Extract the [x, y] coordinate from the center of the cell holding the provided text.  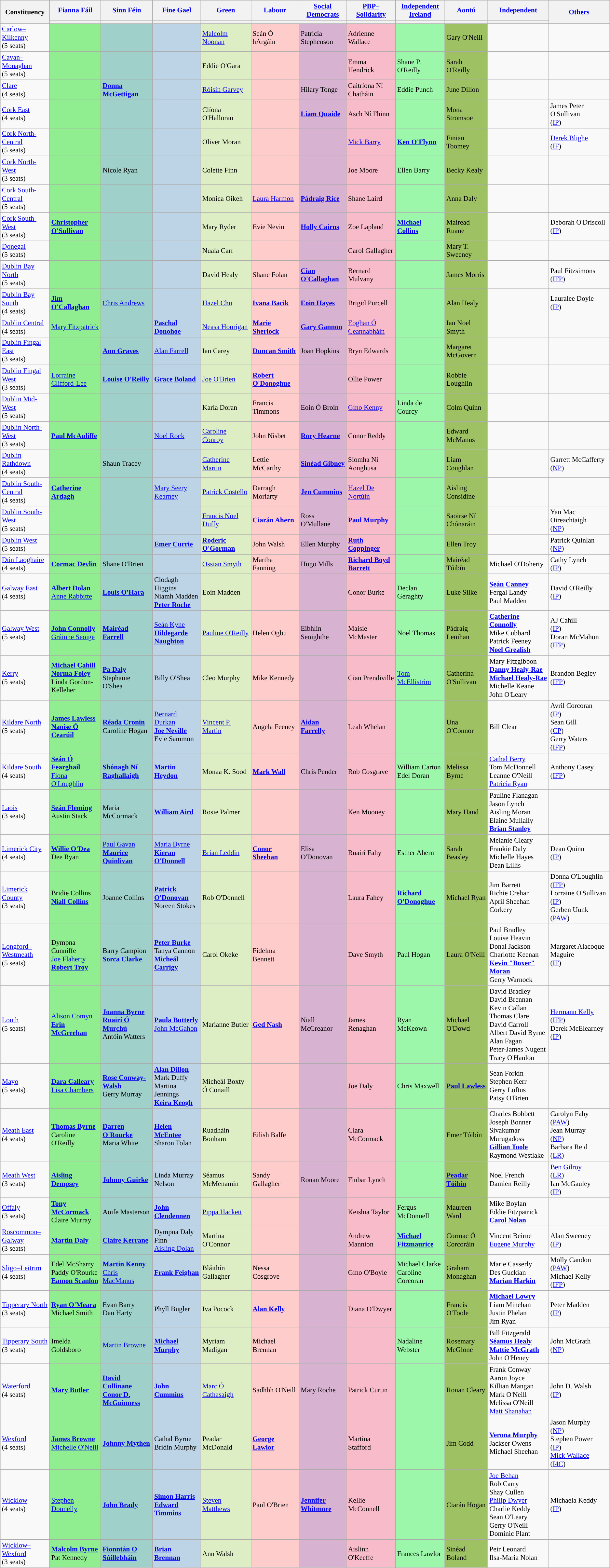
Rob Cosgrave [371, 772]
Michaela Keddy(IP) [579, 1505]
Ben Gilroy(LR)Ian McGauley(IP) [579, 1180]
Lorraine Clifford-Lee [75, 379]
Rose Conway-WalshGerry Murray [127, 1086]
Seán Ó hArgáin [275, 38]
Rob O'Donnell [226, 898]
David Healy [226, 275]
Ruth Coppinger [371, 544]
Martina O'Connor [226, 1240]
John Clendennen [177, 1212]
Pippa Hackett [226, 1212]
Cork South-Central(5 seats) [25, 199]
Dean Quinn(IP) [579, 853]
Hilary Tonge [323, 90]
William Aird [177, 812]
Edel McSharryPaddy O'RourkeEamon Scanlon [75, 1272]
Cavan–Monaghan(5 seats) [25, 66]
Shane Laird [371, 199]
Dublin North-West(3 seats) [25, 435]
Rosemary McGlone [466, 1345]
Sligo–Leitrim(4 seats) [25, 1272]
Nessa Cosgrove [275, 1272]
Joe O'Brien [226, 379]
Offaly(3 seats) [25, 1212]
Shaun Tracey [127, 464]
Ryan McKeown [420, 1025]
Hugo Mills [323, 564]
John McGrath(NP) [579, 1345]
Paul Murphy [371, 520]
Meath West(3 seats) [25, 1180]
John D. Walsh(IP) [579, 1390]
Tony McCormackClaire Murray [75, 1212]
Hermann Kelly(IFP)Derek McElearney(IP) [579, 1025]
Bernard DurkanJoe NevilleEvie Sammon [177, 726]
Ellen Troy [466, 544]
Yan Mac Oireachtaigh(NP) [579, 520]
Michael Murphy [177, 1345]
Gino O'Boyle [371, 1272]
Liam Coughlan [466, 464]
Paul BradleyLouise HeavinDonal JacksonCharlotte KeenanKevin "Boxer" MoranGerry Warnock [518, 955]
Monaa K. Sood [226, 772]
Sandy Gallagher [275, 1180]
Mona Stromsoe [466, 114]
Johnny Guirke [127, 1180]
Una O'Connor [466, 726]
Constituency [25, 12]
Noel Rock [177, 435]
Ivana Bacik [275, 303]
Joanne Collins [127, 898]
Mary Butler [75, 1390]
Catherine ConnollyMike CubbardPatrick FeeneyNoel Grealish [518, 633]
Carol Okeke [226, 955]
Dublin Rathdown(4 seats) [25, 464]
Ellen Murphy [323, 544]
Graham Monaghan [466, 1272]
Anthony Casey(IFP) [579, 772]
Vincent BeirneEugene Murphy [518, 1240]
Wicklow–Wexford(3 seats) [25, 1554]
Charles BobbettJoseph BonnerSivakumar MurugadossGillian TooleRaymond Westlake [518, 1135]
Paul GavanMaurice Quinlivan [127, 853]
Brian Leddin [226, 853]
Paula ButterlyJohn McGahon [177, 1025]
Kellie McConnell [371, 1505]
Aislinn O'Keeffe [371, 1554]
Phyll Bugler [177, 1309]
Roderic O'Gorman [226, 544]
Michael Fitzmaurice [420, 1240]
Malcolm Noonan [226, 38]
Caroline Conroy [226, 435]
Declan Geraghty [420, 592]
Michael Ryan [466, 898]
Myriam Madigan [226, 1345]
Evie Nevin [275, 227]
Pauline FlanaganJason LynchAisling MoranElaine MullallyBrian Stanley [518, 812]
Darren O'RourkeMaria White [127, 1135]
Deborah O'Driscoll(IP) [579, 227]
Lettie McCarthy [275, 464]
Robert O'Donoghue [275, 379]
Mary Hand [466, 812]
Seán CanneyFergal LandyPaul Madden [518, 592]
Helen McEnteeSharon Tolan [177, 1135]
David BradleyDavid BrennanKevin CallanThomas ClareDavid CarrollAlbert David ByrneAlan FaganPeter-James NugentTracy O'Hanlon [518, 1025]
Molly Candon(PAW)Michael Kelly(IFP) [579, 1272]
Ian Noel Smyth [466, 327]
Peir LeonardIlsa-Maria Nolan [518, 1554]
Tipperary South(3 seats) [25, 1345]
Paul Fitzsimons(IFP) [579, 275]
Michael ClarkeCaroline Corcoran [420, 1272]
Adrienne Wallace [371, 38]
Seán KyneHildegarde Naughton [177, 633]
Cian O'Callaghan [323, 275]
James Peter O'Sullivan(IP) [579, 114]
Social Democrats [323, 10]
Mary Seery Kearney [177, 492]
Ged Nash [275, 1025]
Barry CampionSorca Clarke [127, 955]
Luke Silke [466, 592]
Tipperary North(3 seats) [25, 1309]
Thomas ByrneCaroline O'Reilly [75, 1135]
Duncan Smith [275, 351]
Patricia Stephenson [323, 38]
Gino Kenny [371, 407]
Margaret Alacoque Maguire(IF) [579, 955]
Mayo(5 seats) [25, 1086]
Willie O'DeaDee Ryan [75, 853]
Paul O'Brien [275, 1505]
Wexford(4 seats) [25, 1443]
Cathal ByrneBridín Murphy [177, 1443]
Eilish Balfe [275, 1135]
Eoin Madden [226, 592]
Nicole Ryan [127, 171]
Mike BoylanEddie FitzpatrickCarol Nolan [518, 1212]
AJ Cahill(IP)Doran McMahon(IFP) [579, 633]
Robbie Loughlin [466, 379]
Asch Ní Fhinn [371, 114]
Cian Prendiville [371, 678]
Martin Daly [75, 1240]
Joan Hopkins [323, 351]
Paschal Donohoe [177, 327]
Dublin South-Central(4 seats) [25, 492]
Caitríona Ní Chatháin [371, 90]
Dara CallearyLisa Chambers [75, 1086]
Garrett McCafferty(NP) [579, 464]
Independent Ireland [420, 10]
Kildare North(5 seats) [25, 726]
Martin KennyChris MacManus [127, 1272]
Frank ConwayAaron JoyceKillian ManganMark O'NeillMelissa O'NeillMatt Shanahan [518, 1390]
Louise O'Reilly [127, 379]
Emer Tóibín [466, 1135]
Conor Sheehan [275, 853]
Derek Blighe(IF) [579, 142]
Ross O'Mullane [323, 520]
Johnny Mythen [127, 1443]
Michael LowryLiam MinehanJustin PhelanJim Ryan [518, 1309]
Others [579, 12]
Martina Stafford [371, 1443]
Avril Corcoran(IP)Sean Gill(CP)Gerry Waters(IFP) [579, 726]
Seán FlemingAustin Stack [75, 812]
Lauralee Doyle(IP) [579, 303]
Peter Madden(IP) [579, 1309]
Paul Hogan [420, 955]
Catherine Martin [226, 464]
Michael Collins [420, 227]
Dympna CunniffeJoe FlahertyRobert Troy [75, 955]
Alan Sweeney(IP) [579, 1240]
John ConnollyGráinne Seoige [75, 633]
Clodagh HigginsNiamh MaddenPeter Roche [177, 592]
Imelda Goldsboro [75, 1345]
Ossian Smyth [226, 564]
Aisling Considine [466, 492]
Shane Folan [275, 275]
Gary Gannon [323, 327]
Limerick City(4 seats) [25, 853]
Alan Kelly [275, 1309]
William CartonEdel Doran [420, 772]
Laura O'Neill [466, 955]
Elisa O'Donovan [323, 853]
Meath East(4 seats) [25, 1135]
Shónagh Ní Raghallaigh [127, 772]
Mary T. Sweeney [466, 251]
Steven Matthews [226, 1505]
Longford–Westmeath(5 seats) [25, 955]
Dublin Bay South(4 seats) [25, 303]
Finbar Lynch [371, 1180]
Cork East(4 seats) [25, 114]
Dublin Central(4 seats) [25, 327]
Joe Daly [371, 1086]
Emma Hendrick [371, 66]
Wicklow(4 seats) [25, 1505]
Peadar Tóibín [466, 1180]
Dave Smyth [371, 955]
Kildare South(4 seats) [25, 772]
Pauline O'Reilly [226, 633]
Monica Oikeh [226, 199]
Hazel Chu [226, 303]
Rosie Palmer [226, 812]
Laura Harmon [275, 199]
Paul McAuliffe [75, 435]
Stephen Donnelly [75, 1505]
Vincent P. Martin [226, 726]
Joe BehanRob CarryShay CullenPhilip DwyerCharlie KeddySean O'LearyGerry O'NeillDominic Plant [518, 1505]
Donegal(5 seats) [25, 251]
Green [226, 10]
Alan Farrell [177, 351]
Jim Codd [466, 1443]
Clara McCormack [371, 1135]
Labour [275, 10]
Sarah Beasley [466, 853]
Frances Lawlor [420, 1554]
Melanie ClearyFrankie DalyMichelle HayesDean Lillis [518, 853]
John Cummins [177, 1390]
Carlow–Kilkenny(5 seats) [25, 38]
Dympna Daly FinnAisling Dolan [177, 1240]
Patrick Costello [226, 492]
Andrew Mannion [371, 1240]
Noel Thomas [420, 633]
Chris Pender [323, 772]
Margaret McGovern [466, 351]
Dublin West(5 seats) [25, 544]
Becky Kealy [466, 171]
Hazel De Nortúin [371, 492]
Eibhlín Seoighthe [323, 633]
Maria ByrneKieran O'Donnell [177, 853]
Conor Burke [371, 592]
Ann Graves [127, 351]
Ronan Cleary [466, 1390]
Aidan Farrelly [323, 726]
Independent [518, 10]
James Renaghan [371, 1025]
Mick Barry [371, 142]
Laura Fahey [371, 898]
Ciarán Hogan [466, 1505]
Joe Moore [371, 171]
Galway East(4 seats) [25, 592]
Esther Ahern [420, 853]
Limerick County(3 seats) [25, 898]
Francis Noel Duffy [226, 520]
Aisling Dempsey [75, 1180]
Alan DillonMark DuffyMartina JenningsKeira Keogh [177, 1086]
Marc Ó Cathasaigh [226, 1390]
Angela Feeney [275, 726]
Oliver Moran [226, 142]
Ronan Moore [323, 1180]
Neasa Hourigan [226, 327]
Dublin Fingal West(3 seats) [25, 379]
Diana O'Dwyer [371, 1309]
Seán Ó FearghaílFiona O'Loughlin [75, 772]
Aoife Masterson [127, 1212]
Mairéad Farrell [127, 633]
Finian Toomey [466, 142]
Malcolm ByrnePat Kennedy [75, 1554]
Bláithín Gallagher [226, 1272]
Jim O'Callaghan [75, 303]
Frank Feighan [177, 1272]
Linda Murray Nelson [177, 1180]
Ken O'Flynn [420, 142]
Helen Ogbu [275, 633]
Sinéad Gibney [323, 464]
Fionntán O Súillebháin [127, 1554]
Cork North-Central(5 seats) [25, 142]
Brigid Purcell [371, 303]
Brandon Begley(IFP) [579, 678]
Louis O'Hara [127, 592]
Réada CroninCaroline Hogan [127, 726]
Jen Cummins [323, 492]
Martin Heydon [177, 772]
Maria McCormack [127, 812]
Eddie O'Gara [226, 66]
Patrick Curtin [371, 1390]
Richard O'Donoghue [420, 898]
Ken Mooney [371, 812]
David O'Reilly(IP) [579, 592]
Colm Quinn [466, 407]
Ciarán Ahern [275, 520]
Michael CahillNorma FoleyLinda Gordon-Kelleher [75, 678]
Christopher O'Sullivan [75, 227]
David CullinaneConor D. McGuinness [127, 1390]
Catherine Ardagh [75, 492]
Darragh Moriarty [275, 492]
June Dillon [466, 90]
Dublin Mid-West(5 seats) [25, 407]
Maureen Ward [466, 1212]
Ellen Barry [420, 171]
Bridie CollinsNiall Collins [75, 898]
Nadaline Webster [420, 1345]
Mícheál Boxty Ó Conaill [226, 1086]
Bryn Edwards [371, 351]
Zoe Laplaud [371, 227]
Cormac Devlin [75, 564]
Anna Daly [466, 199]
Saoirse Ní Chónaráin [466, 520]
Ryan O'MearaMichael Smith [75, 1309]
Sean ForkinStephen KerrGerry LoftusPatsy O'Brien [518, 1086]
Ann Walsh [226, 1554]
Verona MurphyJackser OwensMichael Sheehan [518, 1443]
Sinn Féin [127, 10]
Chris Andrews [127, 303]
Edward McManus [466, 435]
Carolyn Fahy(PAW)Jean Murray(NP)Barbara Reid(LR) [579, 1135]
Pádraig Lenihan [466, 633]
Bill Clear [518, 726]
Mary FitzgibbonDanny Healy-RaeMichael Healy-RaeMichelle KeaneJohn O'Leary [518, 678]
Pa DalyStephanie O'Shea [127, 678]
Francis O'Toole [466, 1309]
Bill FitzgeraldSéamus HealyMattie McGrathJohn O'Heney [518, 1345]
Jason Murphy(NP)Stephen Power(IP)Mick Wallace(I4C) [579, 1443]
Ruadháin Bonham [226, 1135]
Leah Whelan [371, 726]
Colette Finn [226, 171]
Joanna ByrneRuairí Ó MurchúAntóin Watters [127, 1025]
Noel FrenchDamien Reilly [518, 1180]
Aontú [466, 10]
PBP–Solidarity [371, 10]
Pádraig Rice [323, 199]
Fergus McDonnell [420, 1212]
Billy O'Shea [177, 678]
Sinéad Boland [466, 1554]
Bernard Mulvany [371, 275]
Cathal BerryTom McDonnellLeanne O'NeillPatricia Ryan [518, 772]
Brian Brennan [177, 1554]
Keishia Taylor [371, 1212]
Cathy Lynch(IP) [579, 564]
Mary Fitzpatrick [75, 327]
John Nisbet [275, 435]
Clíona O'Halloran [226, 114]
Róisín Garvey [226, 90]
Louth(5 seats) [25, 1025]
Mairead Ruane [466, 227]
Mairéad Tóibín [466, 564]
Michael Brennan [275, 1345]
Albert DolanAnne Rabbitte [75, 592]
Martin Browne [127, 1345]
Ollie Power [371, 379]
Sadhbh O'Neill [275, 1390]
James BrowneMichelle O'Neill [75, 1443]
Tom McEllistrim [420, 678]
Fine Gael [177, 10]
Conor Reddy [371, 435]
Jennifer Whitmore [323, 1505]
Eoghan Ó Ceannabháin [371, 327]
Marianne Butler [226, 1025]
Alison ComynErin McGreehan [75, 1025]
Richard Boyd Barrett [371, 564]
Patrick Quinlan(NP) [579, 544]
Emer Currie [177, 544]
Roscommon–Galway(3 seats) [25, 1240]
Patrick O'DonovanNoreen Stokes [177, 898]
Peter BurkeTanya CannonMicheál Carrigy [177, 955]
Séamus McMenamin [226, 1180]
Jim BarrettRichie CrehanApril Sheehan Corkery [518, 898]
Shane P. O'Reilly [420, 66]
James Morris [466, 275]
Francis Timmons [275, 407]
Síomha Ní Aonghusa [371, 464]
Niall McCreanor [323, 1025]
Simon HarrisEdward Timmins [177, 1505]
Shane O'Brien [127, 564]
Mark Wall [275, 772]
James LawlessNaoise Ó Cearúil [75, 726]
Nuala Carr [226, 251]
Eoin Hayes [323, 303]
Iva Pocock [226, 1309]
John Walsh [275, 544]
Michael O'Doherty [518, 564]
Kerry(5 seats) [25, 678]
Cork South-West(3 seats) [25, 227]
Ruairí Fahy [371, 853]
Melissa Byrne [466, 772]
Claire Kerrane [127, 1240]
Marie CasserlyDes GuckianMarian Harkin [518, 1272]
Holly Cairns [323, 227]
Carol Gallagher [371, 251]
Evan BarryDan Harty [127, 1309]
Laois(3 seats) [25, 812]
Rory Hearne [323, 435]
Dublin Bay North(5 seats) [25, 275]
Mary Ryder [226, 227]
Martha Fanning [275, 564]
Galway West(5 seats) [25, 633]
Cork North-West(3 seats) [25, 171]
George Lawlor [275, 1443]
Clare(4 seats) [25, 90]
Dublin Fingal East(3 seats) [25, 351]
Gary O'Neill [466, 38]
Fianna Fáil [75, 10]
Donna McGettigan [127, 90]
Sarah O'Reilly [466, 66]
Karla Doran [226, 407]
John Brady [127, 1505]
Eoin Ó Broin [323, 407]
Donna O'Loughlin(IFP)Lorraine O'Sullivan(IP)Gerben Uunk(PAW) [579, 898]
Maisie McMaster [371, 633]
Chris Maxwell [420, 1086]
Dublin South-West(5 seats) [25, 520]
Cormac Ó Corcoráin [466, 1240]
Liam Quaide [323, 114]
Waterford(4 seats) [25, 1390]
Michael O'Dowd [466, 1025]
Catherina O'Sullivan [466, 678]
Paul Lawless [466, 1086]
Mike Kennedy [275, 678]
Dún Laoghaire(4 seats) [25, 564]
Grace Boland [177, 379]
Mary Roche [323, 1390]
Marie Sherlock [275, 327]
Linda de Courcy [420, 407]
Ian Carey [226, 351]
Peadar McDonald [226, 1443]
Fidelma Bennett [275, 955]
Alan Healy [466, 303]
Cleo Murphy [226, 678]
Eddie Punch [420, 90]
